Pinpoint the cell where the given text exists, returning its (x, y) midpoint coordinate. 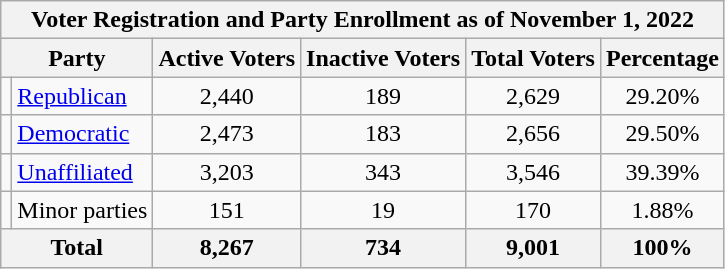
2,656 (534, 134)
Percentage (662, 58)
Total Voters (534, 58)
3,546 (534, 172)
9,001 (534, 248)
Democratic (82, 134)
Total (77, 248)
100% (662, 248)
Unaffiliated (82, 172)
2,473 (227, 134)
1.88% (662, 210)
170 (534, 210)
343 (384, 172)
Active Voters (227, 58)
2,629 (534, 96)
189 (384, 96)
29.20% (662, 96)
19 (384, 210)
151 (227, 210)
Voter Registration and Party Enrollment as of November 1, 2022 (363, 20)
2,440 (227, 96)
183 (384, 134)
Minor parties (82, 210)
29.50% (662, 134)
39.39% (662, 172)
3,203 (227, 172)
Party (77, 58)
Inactive Voters (384, 58)
8,267 (227, 248)
Republican (82, 96)
734 (384, 248)
